Identify which cell holds the provided text, then report its [x, y] central coordinate. 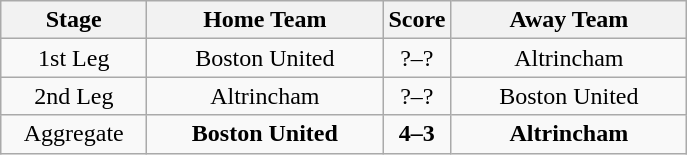
2nd Leg [74, 96]
Home Team [265, 20]
Aggregate [74, 134]
1st Leg [74, 58]
Score [417, 20]
Away Team [569, 20]
4–3 [417, 134]
Stage [74, 20]
